Find where the given text appears and provide that cell's center as (X, Y) coordinate. 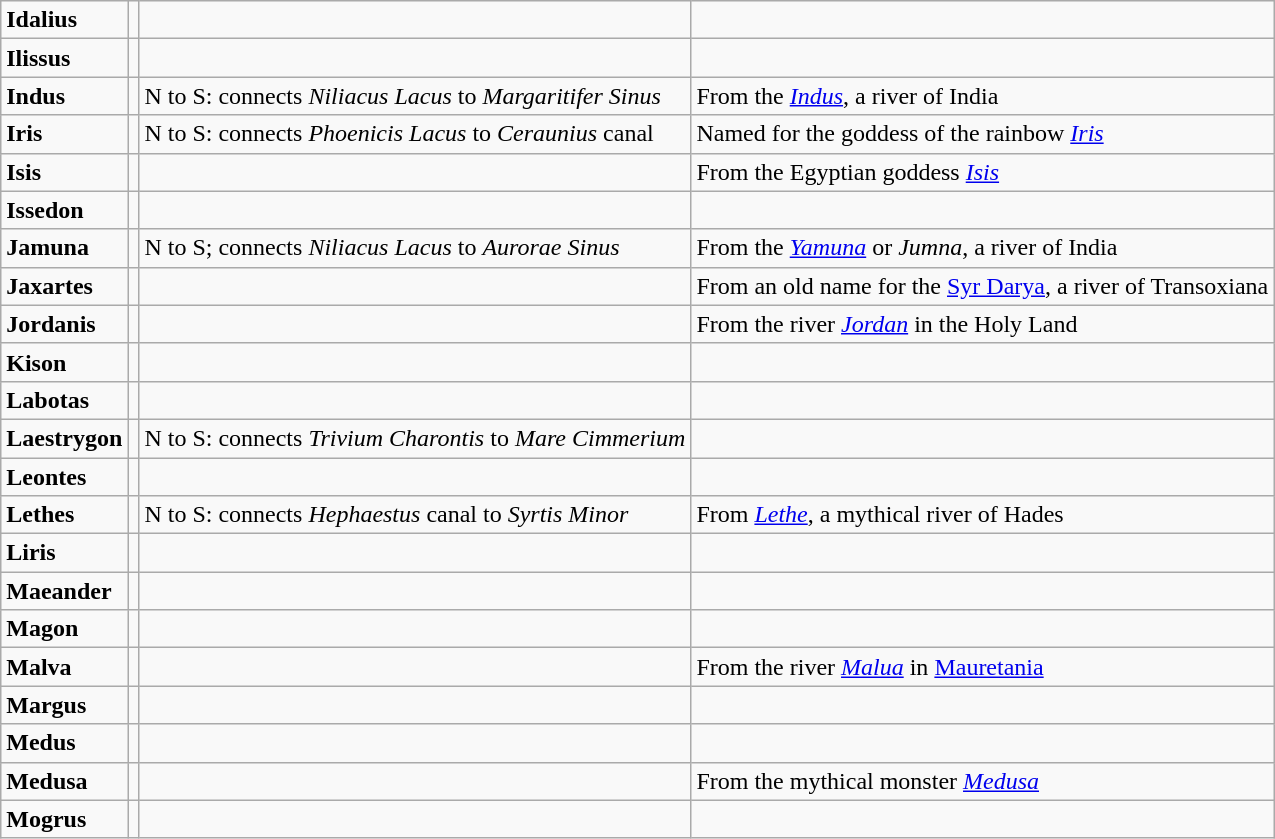
Jaxartes (64, 286)
From the mythical monster Medusa (982, 781)
N to S: connects Phoenicis Lacus to Ceraunius canal (415, 134)
From the Indus, a river of India (982, 96)
Issedon (64, 210)
Idalius (64, 20)
Mogrus (64, 819)
Iris (64, 134)
Kison (64, 362)
Leontes (64, 477)
Ilissus (64, 58)
From the Yamuna or Jumna, a river of India (982, 248)
Liris (64, 553)
Named for the goddess of the rainbow Iris (982, 134)
From the Egyptian goddess Isis (982, 172)
Isis (64, 172)
N to S: connects Hephaestus canal to Syrtis Minor (415, 515)
Lethes (64, 515)
Indus (64, 96)
Magon (64, 629)
Medus (64, 743)
Malva (64, 667)
Margus (64, 705)
Jordanis (64, 324)
From the river Jordan in the Holy Land (982, 324)
N to S: connects Niliacus Lacus to Margaritifer Sinus (415, 96)
Labotas (64, 400)
N to S: connects Trivium Charontis to Mare Cimmerium (415, 438)
N to S; connects Niliacus Lacus to Aurorae Sinus (415, 248)
Maeander (64, 591)
From an old name for the Syr Darya, a river of Transoxiana (982, 286)
Medusa (64, 781)
From Lethe, a mythical river of Hades (982, 515)
Jamuna (64, 248)
From the river Malua in Mauretania (982, 667)
Laestrygon (64, 438)
